Return [x, y] of the center of cell containing provided text 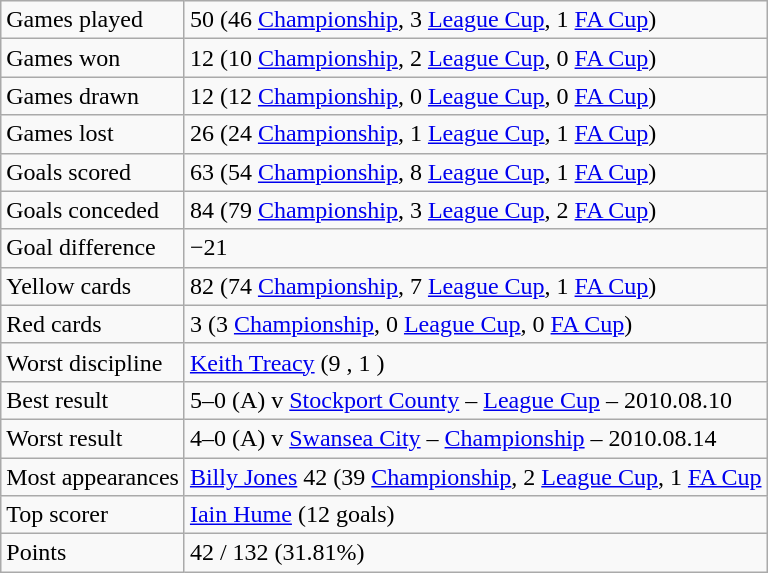
Games played [93, 20]
4–0 (A) v Swansea City – Championship – 2010.08.14 [476, 438]
Red cards [93, 324]
82 (74 Championship, 7 League Cup, 1 FA Cup) [476, 286]
Most appearances [93, 477]
Top scorer [93, 515]
Goals scored [93, 172]
Iain Hume (12 goals) [476, 515]
26 (24 Championship, 1 League Cup, 1 FA Cup) [476, 134]
Billy Jones 42 (39 Championship, 2 League Cup, 1 FA Cup [476, 477]
42 / 132 (31.81%) [476, 553]
12 (10 Championship, 2 League Cup, 0 FA Cup) [476, 58]
63 (54 Championship, 8 League Cup, 1 FA Cup) [476, 172]
Worst discipline [93, 362]
Best result [93, 400]
Goals conceded [93, 210]
5–0 (A) v Stockport County – League Cup – 2010.08.10 [476, 400]
12 (12 Championship, 0 League Cup, 0 FA Cup) [476, 96]
Worst result [93, 438]
Goal difference [93, 248]
84 (79 Championship, 3 League Cup, 2 FA Cup) [476, 210]
3 (3 Championship, 0 League Cup, 0 FA Cup) [476, 324]
Yellow cards [93, 286]
Games drawn [93, 96]
Games lost [93, 134]
Points [93, 553]
50 (46 Championship, 3 League Cup, 1 FA Cup) [476, 20]
Games won [93, 58]
Keith Treacy (9 , 1 ) [476, 362]
−21 [476, 248]
